Search for the cell housing the specified text and yield its (x, y) center coordinate. 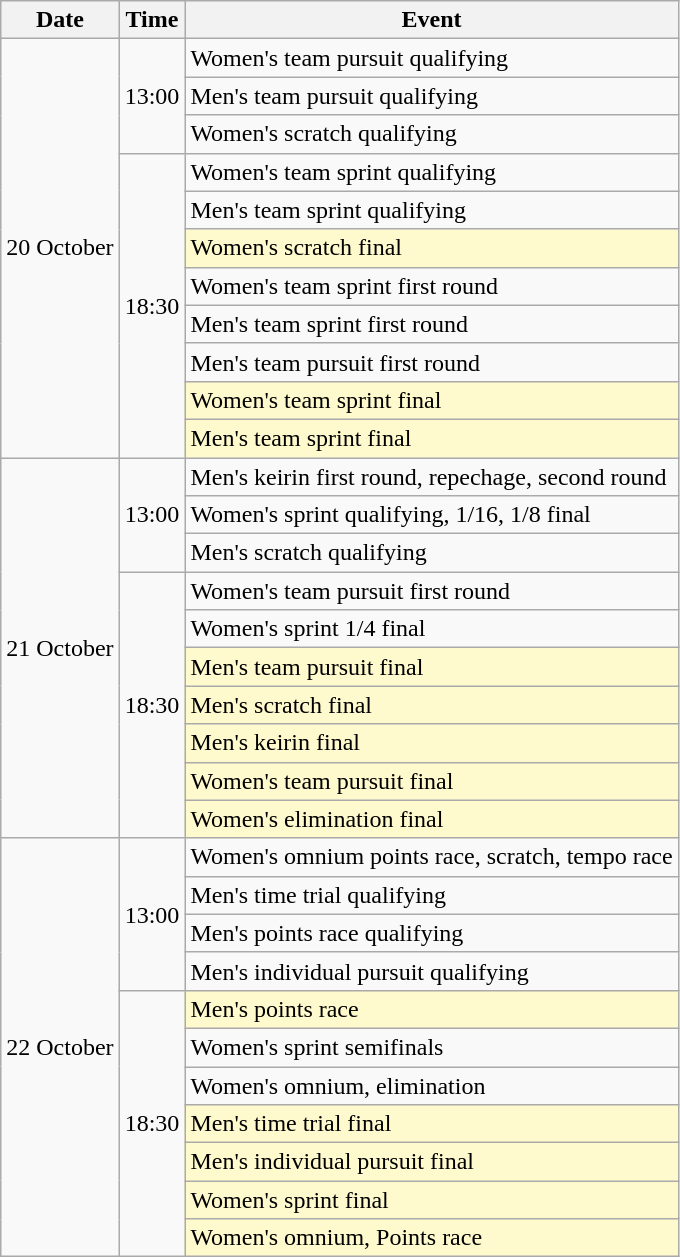
Women's sprint 1/4 final (432, 629)
Men's points race qualifying (432, 933)
Women's sprint semifinals (432, 1047)
Men's points race (432, 1009)
Women's omnium, Points race (432, 1238)
Women's team pursuit final (432, 781)
Men's scratch final (432, 705)
Men's scratch qualifying (432, 553)
Men's team pursuit qualifying (432, 96)
Time (152, 20)
Date (60, 20)
21 October (60, 648)
Men's individual pursuit final (432, 1162)
22 October (60, 1048)
Women's omnium, elimination (432, 1085)
20 October (60, 248)
Women's sprint final (432, 1200)
Men's keirin first round, repechage, second round (432, 477)
Men's team pursuit first round (432, 362)
Women's elimination final (432, 819)
Men's time trial qualifying (432, 895)
Men's individual pursuit qualifying (432, 971)
Event (432, 20)
Women's team sprint qualifying (432, 172)
Women's scratch final (432, 248)
Men's keirin final (432, 743)
Women's team pursuit qualifying (432, 58)
Women's omnium points race, scratch, tempo race (432, 857)
Men's time trial final (432, 1124)
Men's team pursuit final (432, 667)
Men's team sprint qualifying (432, 210)
Women's team sprint final (432, 400)
Women's team pursuit first round (432, 591)
Men's team sprint final (432, 438)
Women's sprint qualifying, 1/16, 1/8 final (432, 515)
Women's scratch qualifying (432, 134)
Women's team sprint first round (432, 286)
Men's team sprint first round (432, 324)
